Identify which cell holds the provided text, then report its (X, Y) central coordinate. 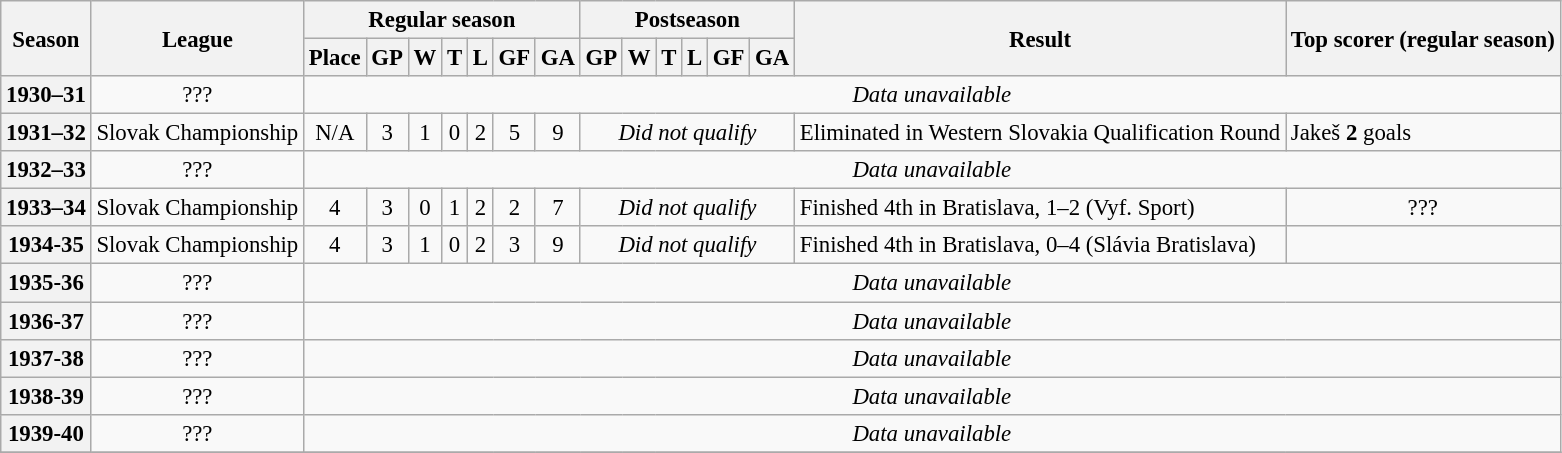
Finished 4th in Bratislava, 0–4 (Slávia Bratislava) (1040, 245)
Top scorer (regular season) (1423, 38)
1932–33 (46, 170)
Jakeš 2 goals (1423, 133)
1936-37 (46, 321)
1931–32 (46, 133)
1938-39 (46, 396)
Eliminated in Western Slovakia Qualification Round (1040, 133)
League (197, 38)
1935-36 (46, 283)
Place (335, 58)
Finished 4th in Bratislava, 1–2 (Vyf. Sport) (1040, 208)
1939-40 (46, 433)
1934-35 (46, 245)
Postseason (687, 20)
Season (46, 38)
Regular season (442, 20)
7 (558, 208)
1933–34 (46, 208)
5 (514, 133)
Result (1040, 38)
N/A (335, 133)
1937-38 (46, 358)
1930–31 (46, 95)
